Identify which cell holds the provided text, then report its [x, y] central coordinate. 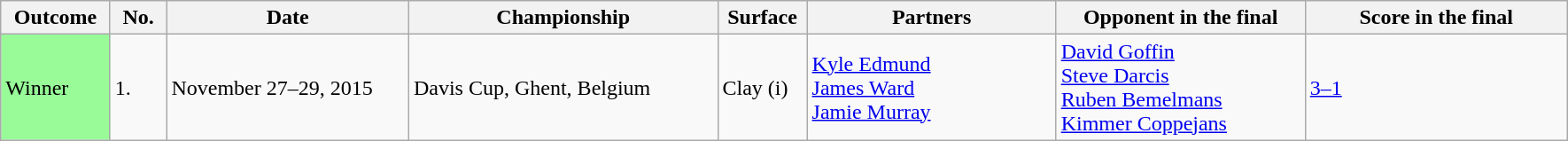
Kyle Edmund James Ward Jamie Murray [932, 87]
No. [138, 18]
Outcome [56, 18]
Opponent in the final [1180, 18]
Score in the final [1436, 18]
Davis Cup, Ghent, Belgium [563, 87]
Championship [563, 18]
Date [288, 18]
Partners [932, 18]
Surface [762, 18]
November 27–29, 2015 [288, 87]
Clay (i) [762, 87]
David Goffin Steve Darcis Ruben Bemelmans Kimmer Coppejans [1180, 87]
Winner [56, 87]
1. [138, 87]
3–1 [1436, 87]
